Return the [x, y] coordinate for the center point of the cell that contains the specified text.  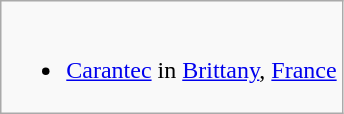
Carantec in Brittany, France [172, 58]
